Locate the cell with the specified text and output its [X, Y] center coordinate. 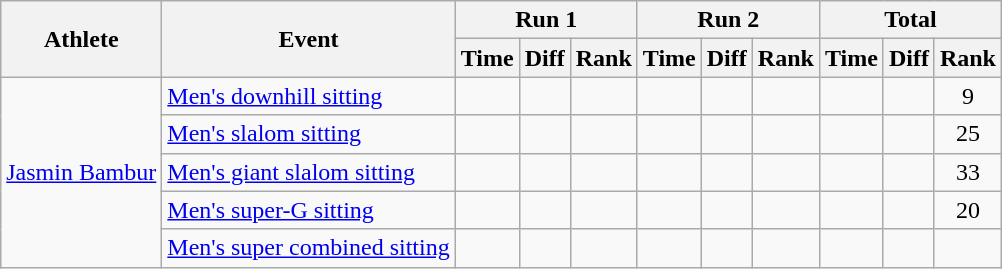
20 [968, 210]
33 [968, 172]
Men's slalom sitting [308, 134]
Men's super-G sitting [308, 210]
Run 2 [728, 20]
Men's giant slalom sitting [308, 172]
Jasmin Bambur [82, 172]
Men's super combined sitting [308, 248]
Event [308, 39]
25 [968, 134]
9 [968, 96]
Men's downhill sitting [308, 96]
Total [910, 20]
Run 1 [546, 20]
Athlete [82, 39]
